Detect which cell encompasses the target text, then output its [x, y] center coordinate. 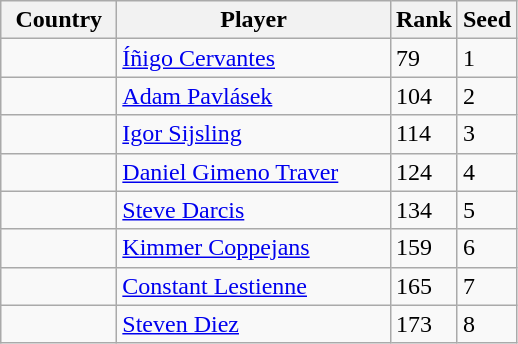
Player [254, 20]
Steve Darcis [254, 210]
165 [424, 286]
8 [486, 324]
Igor Sijsling [254, 134]
173 [424, 324]
Íñigo Cervantes [254, 58]
Daniel Gimeno Traver [254, 172]
2 [486, 96]
104 [424, 96]
1 [486, 58]
Rank [424, 20]
124 [424, 172]
159 [424, 248]
114 [424, 134]
Kimmer Coppejans [254, 248]
Seed [486, 20]
Steven Diez [254, 324]
Adam Pavlásek [254, 96]
79 [424, 58]
Country [59, 20]
Constant Lestienne [254, 286]
6 [486, 248]
7 [486, 286]
134 [424, 210]
4 [486, 172]
3 [486, 134]
5 [486, 210]
